Extract the [X, Y] coordinate from the center of the cell holding the provided text.  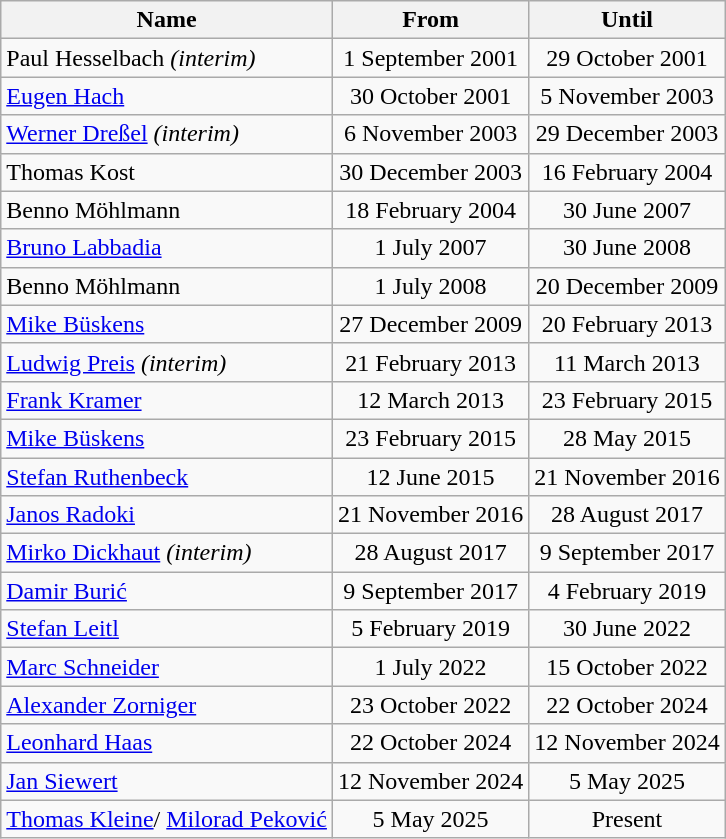
29 October 2001 [627, 58]
30 June 2022 [627, 629]
Present [627, 819]
1 July 2022 [430, 667]
20 February 2013 [627, 324]
1 July 2008 [430, 286]
Until [627, 20]
Damir Burić [167, 591]
20 December 2009 [627, 286]
15 October 2022 [627, 667]
12 June 2015 [430, 477]
23 October 2022 [430, 705]
Stefan Leitl [167, 629]
1 September 2001 [430, 58]
Thomas Kleine/ Milorad Peković [167, 819]
29 December 2003 [627, 134]
Alexander Zorniger [167, 705]
Eugen Hach [167, 96]
Leonhard Haas [167, 743]
Bruno Labbadia [167, 248]
Mirko Dickhaut (interim) [167, 553]
27 December 2009 [430, 324]
18 February 2004 [430, 210]
Name [167, 20]
Marc Schneider [167, 667]
Stefan Ruthenbeck [167, 477]
Jan Siewert [167, 781]
Paul Hesselbach (interim) [167, 58]
28 May 2015 [627, 438]
21 February 2013 [430, 362]
30 June 2007 [627, 210]
30 June 2008 [627, 248]
Frank Kramer [167, 400]
16 February 2004 [627, 172]
Janos Radoki [167, 515]
Werner Dreßel (interim) [167, 134]
Ludwig Preis (interim) [167, 362]
5 February 2019 [430, 629]
4 February 2019 [627, 591]
6 November 2003 [430, 134]
5 November 2003 [627, 96]
12 March 2013 [430, 400]
Thomas Kost [167, 172]
From [430, 20]
30 October 2001 [430, 96]
11 March 2013 [627, 362]
1 July 2007 [430, 248]
30 December 2003 [430, 172]
